Output the (X, Y) coordinate of the center of the cell containing the given text.  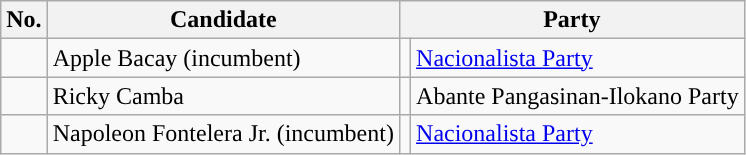
Party (572, 20)
Apple Bacay (incumbent) (223, 58)
No. (24, 20)
Abante Pangasinan-Ilokano Party (578, 96)
Napoleon Fontelera Jr. (incumbent) (223, 134)
Candidate (223, 20)
Ricky Camba (223, 96)
